Find where the given text appears and provide that cell's center as [X, Y] coordinate. 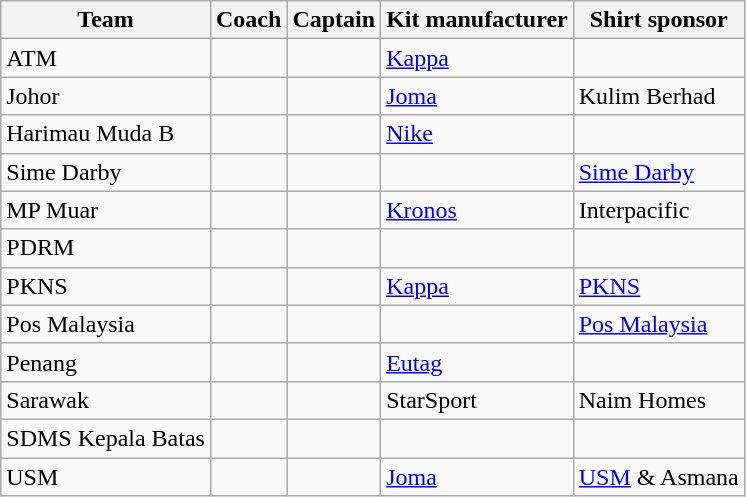
USM [106, 477]
Kulim Berhad [658, 96]
Interpacific [658, 210]
Harimau Muda B [106, 134]
Sarawak [106, 400]
Coach [248, 20]
Naim Homes [658, 400]
Shirt sponsor [658, 20]
StarSport [478, 400]
Nike [478, 134]
Team [106, 20]
ATM [106, 58]
Penang [106, 362]
Eutag [478, 362]
PDRM [106, 248]
Johor [106, 96]
Kit manufacturer [478, 20]
Kronos [478, 210]
MP Muar [106, 210]
USM & Asmana [658, 477]
SDMS Kepala Batas [106, 438]
Captain [334, 20]
